Provide the [X, Y] coordinate of the cell's center where the given text is located.  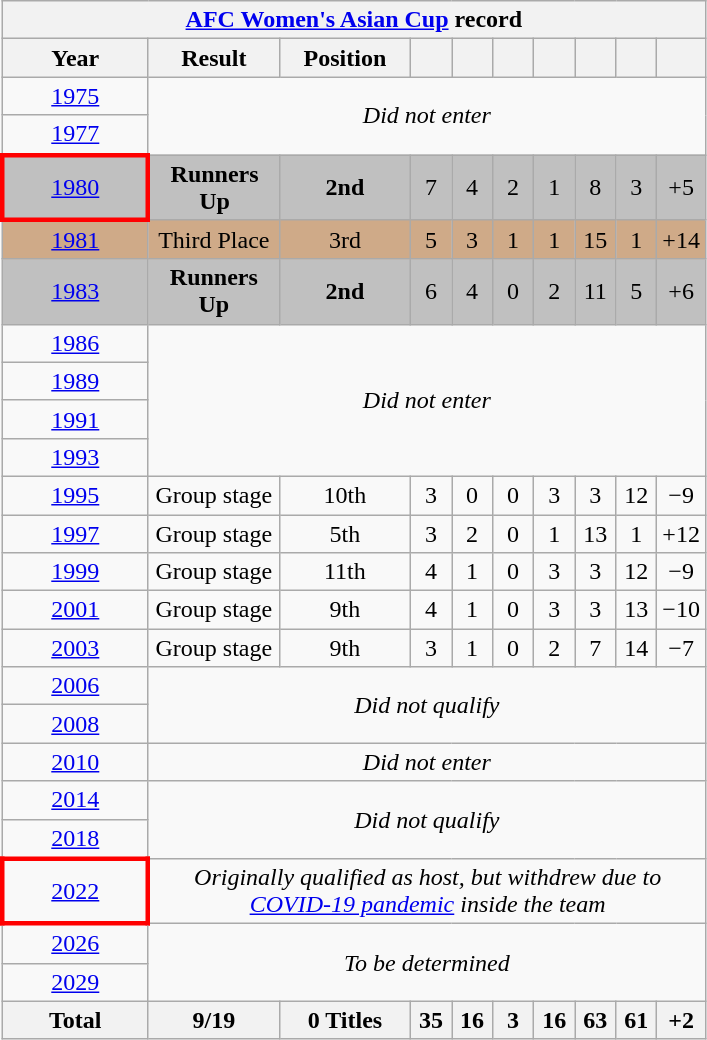
Year [75, 58]
1983 [75, 292]
+6 [682, 292]
9/19 [214, 1020]
−7 [682, 648]
2026 [75, 944]
+2 [682, 1020]
61 [636, 1020]
8 [596, 186]
Third Place [214, 240]
+14 [682, 240]
11 [596, 292]
Position [344, 58]
+5 [682, 186]
14 [636, 648]
6 [430, 292]
2029 [75, 982]
1977 [75, 135]
1980 [75, 186]
−10 [682, 610]
1999 [75, 572]
AFC Women's Asian Cup record [354, 20]
Total [75, 1020]
35 [430, 1020]
+12 [682, 533]
1975 [75, 96]
Originally qualified as host, but withdrew due to COVID-19 pandemic inside the team [426, 892]
2014 [75, 800]
63 [596, 1020]
3rd [344, 240]
15 [596, 240]
1995 [75, 495]
1986 [75, 343]
1993 [75, 457]
1989 [75, 381]
2022 [75, 892]
5th [344, 533]
10th [344, 495]
1981 [75, 240]
2001 [75, 610]
1991 [75, 419]
11th [344, 572]
0 Titles [344, 1020]
1997 [75, 533]
2006 [75, 686]
Result [214, 58]
2008 [75, 724]
2003 [75, 648]
2018 [75, 839]
2010 [75, 762]
To be determined [426, 963]
